Pinpoint the cell where the given text exists, returning its [X, Y] midpoint coordinate. 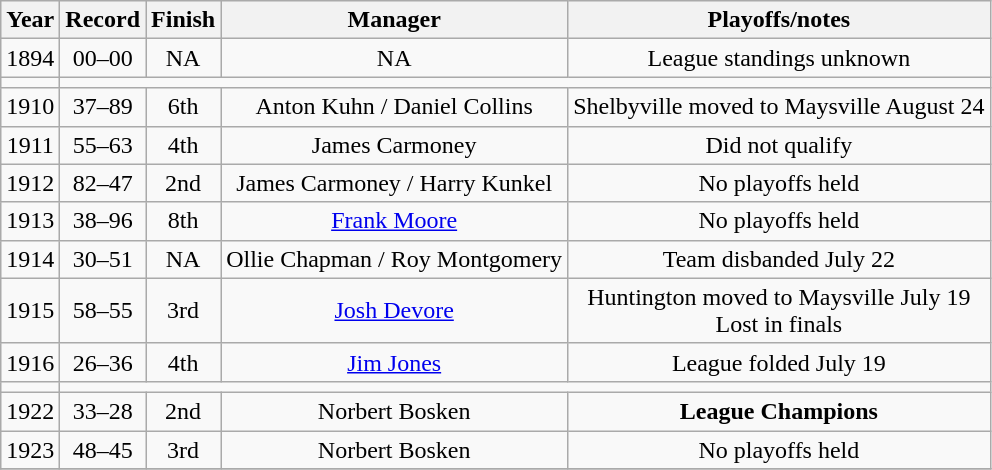
Playoffs/notes [779, 20]
1915 [30, 310]
James Carmoney / Harry Kunkel [394, 183]
48–45 [103, 449]
00–00 [103, 58]
1894 [30, 58]
Record [103, 20]
38–96 [103, 221]
58–55 [103, 310]
1912 [30, 183]
37–89 [103, 107]
Anton Kuhn / Daniel Collins [394, 107]
Frank Moore [394, 221]
League standings unknown [779, 58]
1910 [30, 107]
26–36 [103, 362]
Huntington moved to Maysville July 19Lost in finals [779, 310]
Jim Jones [394, 362]
1916 [30, 362]
League Champions [779, 411]
Ollie Chapman / Roy Montgomery [394, 259]
James Carmoney [394, 145]
1913 [30, 221]
1914 [30, 259]
1911 [30, 145]
1923 [30, 449]
Manager [394, 20]
Year [30, 20]
8th [184, 221]
30–51 [103, 259]
Shelbyville moved to Maysville August 24 [779, 107]
Did not qualify [779, 145]
Team disbanded July 22 [779, 259]
55–63 [103, 145]
33–28 [103, 411]
Josh Devore [394, 310]
Finish [184, 20]
6th [184, 107]
1922 [30, 411]
League folded July 19 [779, 362]
82–47 [103, 183]
